Detect which cell encompasses the target text, then output its (x, y) center coordinate. 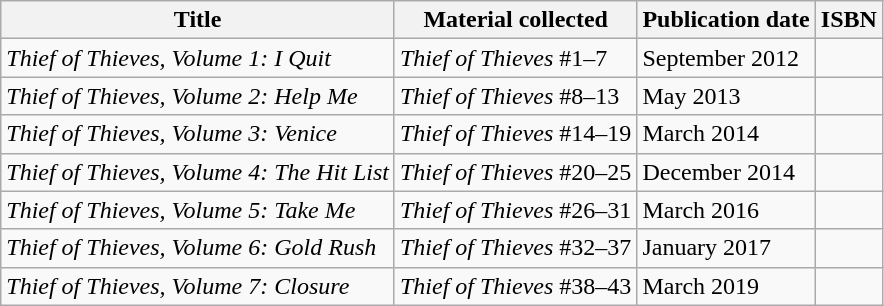
Thief of Thieves #32–37 (515, 248)
ISBN (848, 20)
Material collected (515, 20)
May 2013 (726, 96)
Thief of Thieves, Volume 3: Venice (198, 134)
December 2014 (726, 172)
Thief of Thieves #8–13 (515, 96)
March 2014 (726, 134)
Thief of Thieves, Volume 5: Take Me (198, 210)
Thief of Thieves #14–19 (515, 134)
Publication date (726, 20)
Title (198, 20)
September 2012 (726, 58)
Thief of Thieves #38–43 (515, 286)
January 2017 (726, 248)
Thief of Thieves, Volume 1: I Quit (198, 58)
Thief of Thieves, Volume 2: Help Me (198, 96)
Thief of Thieves, Volume 4: The Hit List (198, 172)
March 2019 (726, 286)
Thief of Thieves #20–25 (515, 172)
Thief of Thieves #1–7 (515, 58)
Thief of Thieves, Volume 6: Gold Rush (198, 248)
Thief of Thieves, Volume 7: Closure (198, 286)
Thief of Thieves #26–31 (515, 210)
March 2016 (726, 210)
